For the text-containing cell, return its midpoint in (x, y) coordinate format. 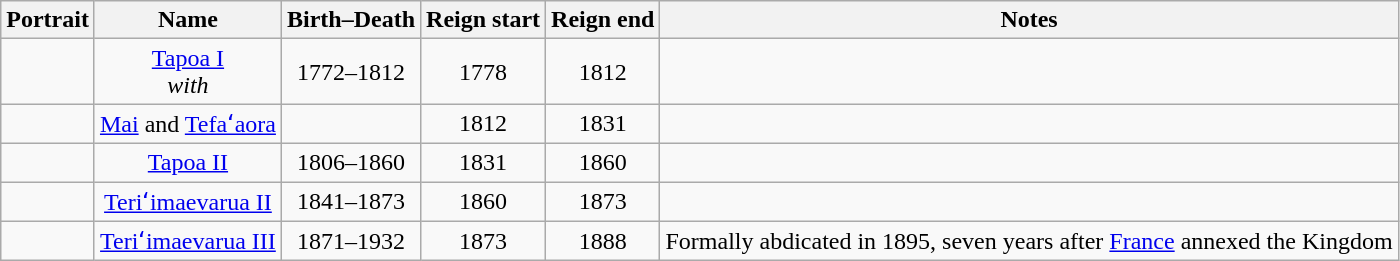
Birth–Death (350, 20)
1871–1932 (350, 241)
Mai and Tefaʻaora (188, 124)
Teriʻimaevarua II (188, 202)
1778 (484, 72)
Formally abdicated in 1895, seven years after France annexed the Kingdom (1029, 241)
Reign end (603, 20)
Tapoa Iwith (188, 72)
1888 (603, 241)
Reign start (484, 20)
Tapoa II (188, 162)
1806–1860 (350, 162)
1772–1812 (350, 72)
Teriʻimaevarua III (188, 241)
1841–1873 (350, 202)
Portrait (48, 20)
Notes (1029, 20)
Name (188, 20)
